Locate the cell with the specified text and output its (X, Y) center coordinate. 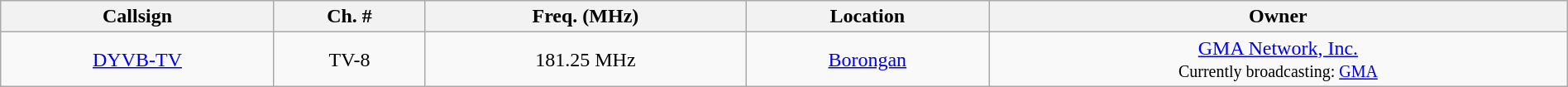
DYVB-TV (137, 60)
Ch. # (349, 17)
Location (867, 17)
181.25 MHz (586, 60)
Borongan (867, 60)
Freq. (MHz) (586, 17)
TV-8 (349, 60)
GMA Network, Inc.Currently broadcasting: GMA (1279, 60)
Owner (1279, 17)
Callsign (137, 17)
